Scan for the cell matching the given text and deliver its (x, y) coordinate at center. 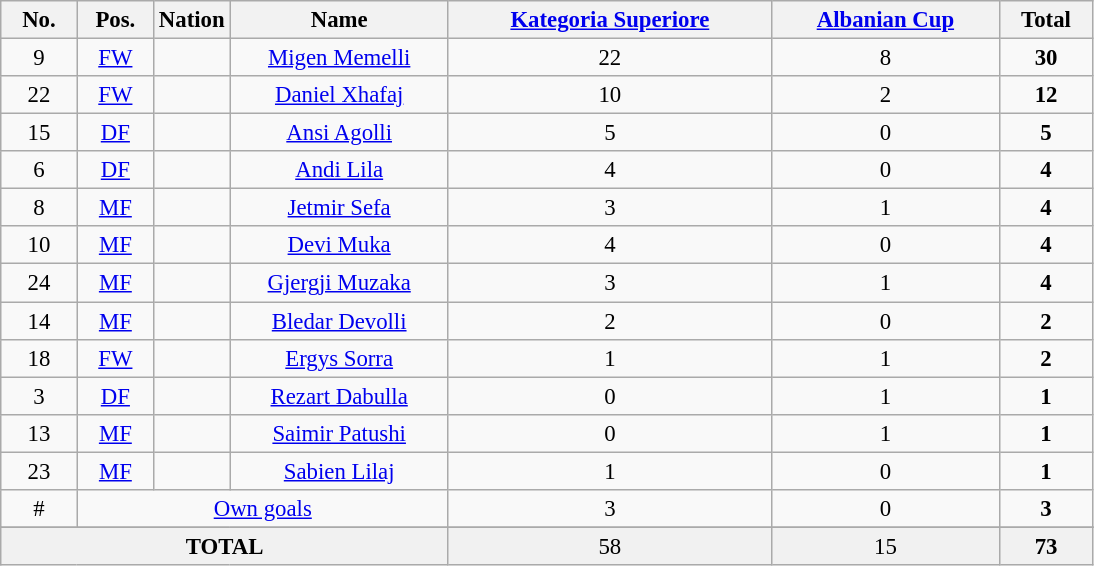
Own goals (262, 509)
58 (610, 546)
13 (39, 433)
18 (39, 358)
24 (39, 283)
# (39, 509)
14 (39, 321)
No. (39, 20)
Gjergji Muzaka (339, 283)
Kategoria Superiore (610, 20)
Jetmir Sefa (339, 208)
Sabien Lilaj (339, 471)
6 (39, 170)
Andi Lila (339, 170)
Migen Memelli (339, 58)
Daniel Xhafaj (339, 95)
Nation (192, 20)
Total (1046, 20)
Devi Muka (339, 245)
Albanian Cup (885, 20)
Name (339, 20)
73 (1046, 546)
23 (39, 471)
TOTAL (225, 546)
Rezart Dabulla (339, 396)
Ergys Sorra (339, 358)
9 (39, 58)
Ansi Agolli (339, 133)
Bledar Devolli (339, 321)
30 (1046, 58)
Saimir Patushi (339, 433)
Pos. (115, 20)
12 (1046, 95)
